From the cell containing the given text, extract its center point as (X, Y) coordinate. 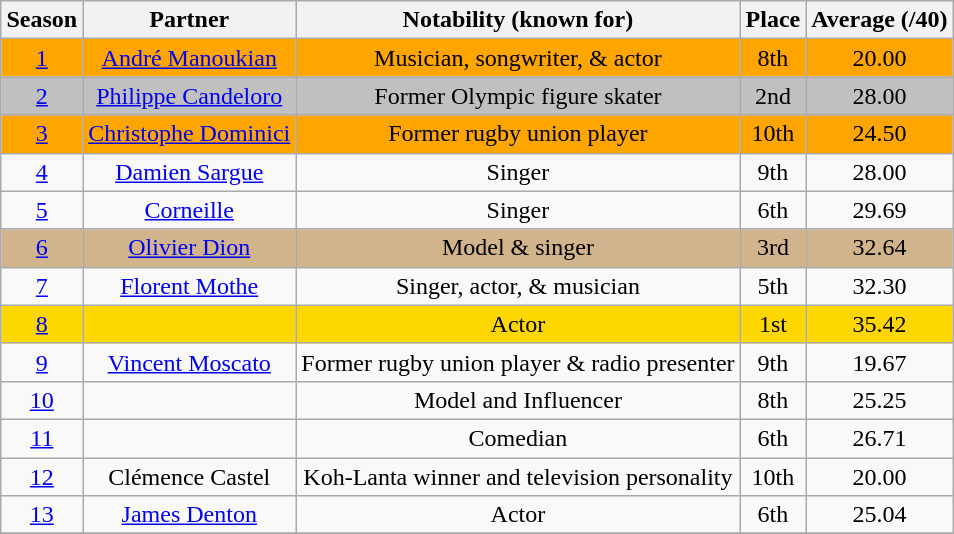
Notability (known for) (518, 20)
Musician, songwriter, & actor (518, 58)
3rd (773, 248)
1 (42, 58)
11 (42, 438)
Olivier Dion (190, 248)
Singer, actor, & musician (518, 286)
Damien Sargue (190, 172)
Average (/40) (880, 20)
Former rugby union player & radio presenter (518, 362)
2 (42, 96)
6 (42, 248)
2nd (773, 96)
Christophe Dominici (190, 134)
25.25 (880, 400)
7 (42, 286)
André Manoukian (190, 58)
9 (42, 362)
Place (773, 20)
Vincent Moscato (190, 362)
Philippe Candeloro (190, 96)
4 (42, 172)
Partner (190, 20)
12 (42, 477)
32.64 (880, 248)
8 (42, 324)
25.04 (880, 515)
19.67 (880, 362)
Season (42, 20)
Koh-Lanta winner and television personality (518, 477)
29.69 (880, 210)
5th (773, 286)
26.71 (880, 438)
Clémence Castel (190, 477)
35.42 (880, 324)
Comedian (518, 438)
1st (773, 324)
5 (42, 210)
32.30 (880, 286)
3 (42, 134)
Model and Influencer (518, 400)
Florent Mothe (190, 286)
13 (42, 515)
James Denton (190, 515)
Corneille (190, 210)
24.50 (880, 134)
Former Olympic figure skater (518, 96)
Former rugby union player (518, 134)
10 (42, 400)
Model & singer (518, 248)
